From the cell containing the given text, extract its center point as (X, Y) coordinate. 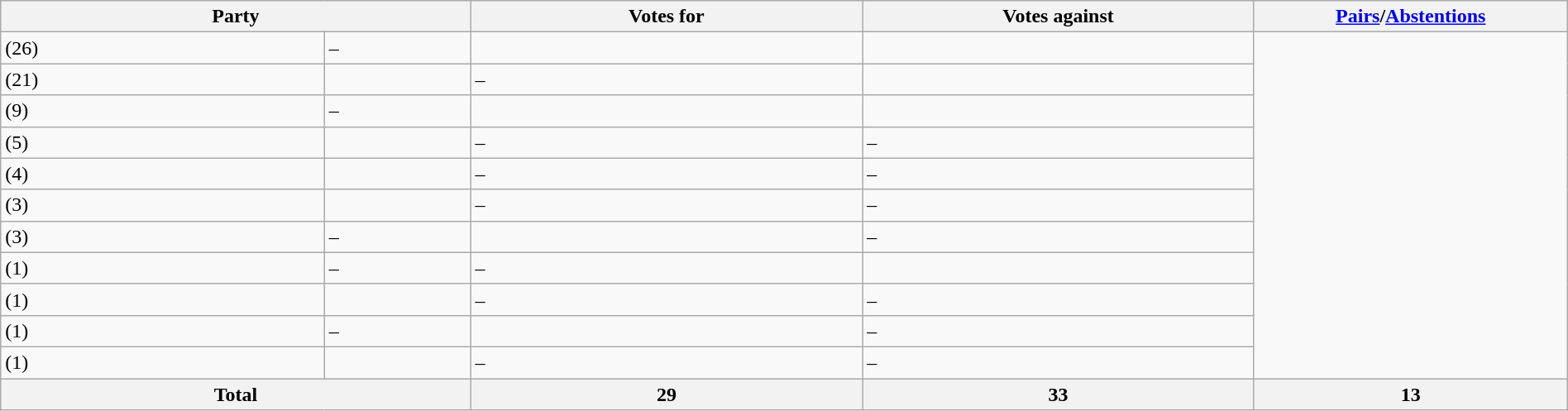
(5) (162, 142)
(21) (162, 79)
Party (236, 17)
(26) (162, 48)
13 (1411, 394)
(9) (162, 111)
Votes against (1059, 17)
Pairs/Abstentions (1411, 17)
29 (667, 394)
33 (1059, 394)
(4) (162, 174)
Votes for (667, 17)
Total (236, 394)
